Return [x, y] of the center of cell containing provided text 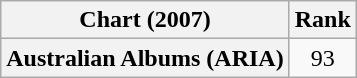
93 [322, 58]
Chart (2007) [145, 20]
Rank [322, 20]
Australian Albums (ARIA) [145, 58]
